Identify which cell holds the provided text, then report its [x, y] central coordinate. 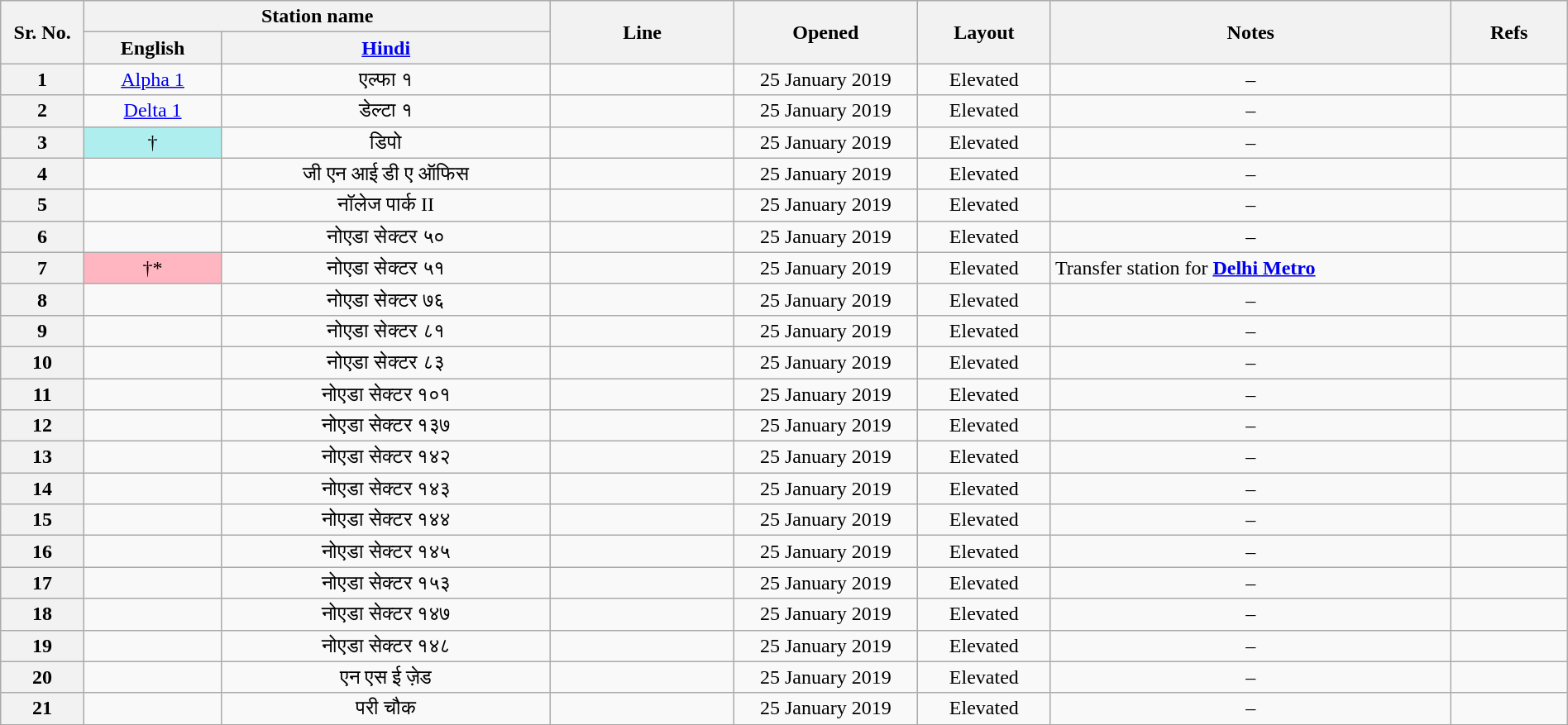
नोएडा सेक्टर ८१ [386, 331]
4 [43, 174]
8 [43, 299]
नोएडा सेक्टर १३७ [386, 426]
17 [43, 583]
नोएडा सेक्टर १४३ [386, 489]
1 [43, 79]
नोएडा सेक्टर ८३ [386, 362]
नोएडा सेक्टर ५१ [386, 268]
13 [43, 457]
14 [43, 489]
नोएडा सेक्टर १५३ [386, 583]
Alpha 1 [153, 79]
नोएडा सेक्टर १४८ [386, 646]
10 [43, 362]
नोएडा सेक्टर १४४ [386, 520]
7 [43, 268]
Hindi [386, 48]
Station name [318, 17]
Line [643, 32]
डेल्टा १ [386, 111]
परी चौक [386, 708]
नोएडा सेक्टर १४२ [386, 457]
6 [43, 236]
16 [43, 551]
† [153, 142]
19 [43, 646]
एल्फा १ [386, 79]
†* [153, 268]
15 [43, 520]
2 [43, 111]
नोएडा सेक्टर १४५ [386, 551]
11 [43, 394]
Notes [1250, 32]
जी एन आई डी ए ऑफिस [386, 174]
Opened [826, 32]
डिपो [386, 142]
एन एस ई ज़ेड [386, 677]
नोएडा सेक्टर १४७ [386, 614]
Transfer station for Delhi Metro [1250, 268]
9 [43, 331]
Delta 1 [153, 111]
21 [43, 708]
नॉलेज पार्क II [386, 205]
Refs [1508, 32]
20 [43, 677]
12 [43, 426]
Sr. No. [43, 32]
3 [43, 142]
5 [43, 205]
नोएडा सेक्टर १०१ [386, 394]
18 [43, 614]
नोएडा सेक्टर ७६ [386, 299]
Layout [984, 32]
English [153, 48]
नोएडा सेक्टर ५० [386, 236]
